Output the [X, Y] coordinate of the center of the cell containing the given text.  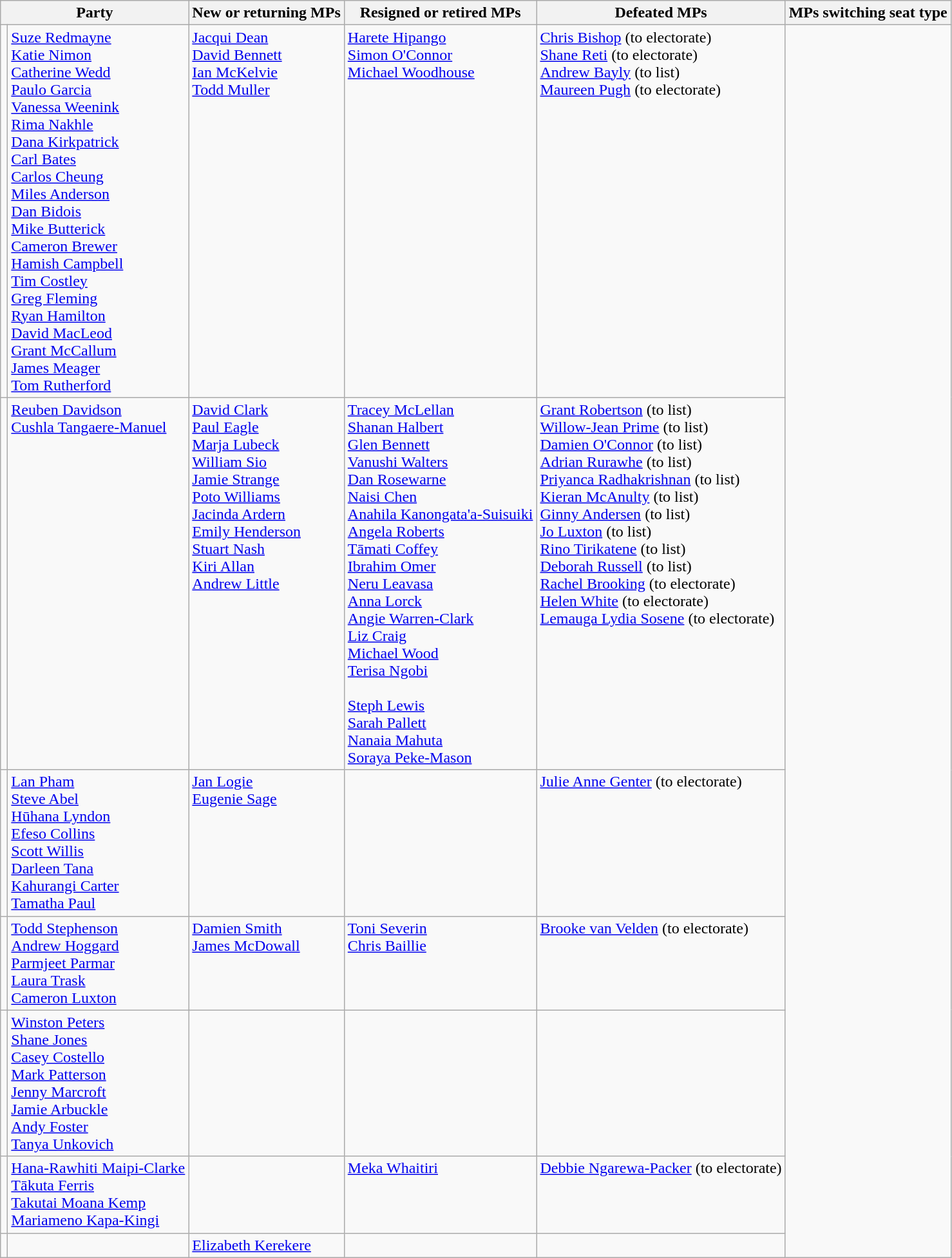
Harete HipangoSimon O'ConnorMichael Woodhouse [441, 211]
Toni SeverinChris Baillie [441, 963]
David ClarkPaul EagleMarja LubeckWilliam SioJamie StrangePoto WilliamsJacinda ArdernEmily HendersonStuart NashKiri AllanAndrew Little [267, 584]
Damien SmithJames McDowall [267, 963]
Winston PetersShane JonesCasey CostelloMark PattersonJenny MarcroftJamie ArbuckleAndy FosterTanya Unkovich [98, 1083]
Debbie Ngarewa-Packer (to electorate) [661, 1194]
Jacqui DeanDavid BennettIan McKelvieTodd Muller [267, 211]
Elizabeth Kerekere [267, 1245]
Lan PhamSteve AbelHūhana LyndonEfeso CollinsScott WillisDarleen TanaKahurangi CarterTamatha Paul [98, 843]
Reuben DavidsonCushla Tangaere-Manuel [98, 584]
Meka Whaitiri [441, 1194]
Hana-Rawhiti Maipi-ClarkeTākuta FerrisTakutai Moana KempMariameno Kapa-Kingi [98, 1194]
Chris Bishop (to electorate)Shane Reti (to electorate)Andrew Bayly (to list)Maureen Pugh (to electorate) [661, 211]
MPs switching seat type [868, 13]
Resigned or retired MPs [441, 13]
Julie Anne Genter (to electorate) [661, 843]
Brooke van Velden (to electorate) [661, 963]
Todd StephensonAndrew HoggardParmjeet ParmarLaura TraskCameron Luxton [98, 963]
Party [95, 13]
Jan LogieEugenie Sage [267, 843]
Defeated MPs [661, 13]
New or returning MPs [267, 13]
